Return (X, Y) of the center of cell containing provided text 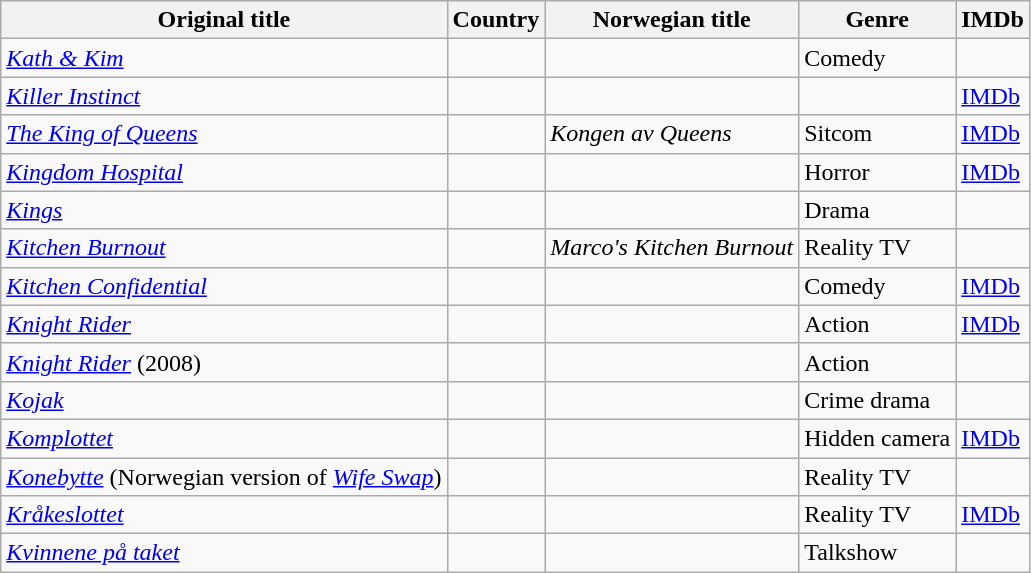
Drama (878, 210)
Kongen av Queens (672, 134)
Konebytte (Norwegian version of Wife Swap) (224, 477)
Marco's Kitchen Burnout (672, 248)
Kojak (224, 400)
Country (496, 20)
Genre (878, 20)
Crime drama (878, 400)
Talkshow (878, 553)
Kath & Kim (224, 58)
Sitcom (878, 134)
The King of Queens (224, 134)
Kvinnene på taket (224, 553)
Original title (224, 20)
Kråkeslottet (224, 515)
Horror (878, 172)
Kitchen Confidential (224, 286)
Hidden camera (878, 438)
Knight Rider (2008) (224, 362)
Kings (224, 210)
Kingdom Hospital (224, 172)
Killer Instinct (224, 96)
Komplottet (224, 438)
Knight Rider (224, 324)
Kitchen Burnout (224, 248)
Norwegian title (672, 20)
